Identify which cell holds the provided text, then report its (x, y) central coordinate. 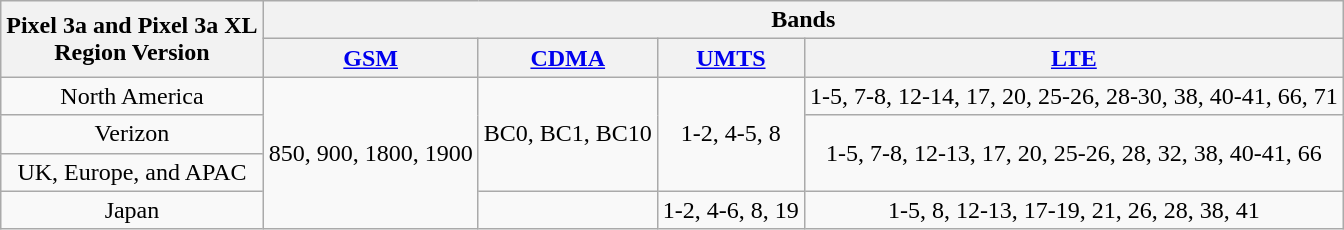
1-5, 8, 12-13, 17-19, 21, 26, 28, 38, 41 (1074, 210)
LTE (1074, 58)
GSM (370, 58)
CDMA (568, 58)
Japan (132, 210)
850, 900, 1800, 1900 (370, 153)
1-5, 7-8, 12-14, 17, 20, 25-26, 28-30, 38, 40-41, 66, 71 (1074, 96)
UK, Europe, and APAC (132, 172)
Pixel 3a and Pixel 3a XL Region Version (132, 39)
1-2, 4-6, 8, 19 (730, 210)
1-2, 4-5, 8 (730, 134)
BC0, BC1, BC10 (568, 134)
UMTS (730, 58)
Verizon (132, 134)
Bands (803, 20)
North America (132, 96)
1-5, 7-8, 12-13, 17, 20, 25-26, 28, 32, 38, 40-41, 66 (1074, 153)
